Extract the [x, y] coordinate from the center of the cell holding the provided text.  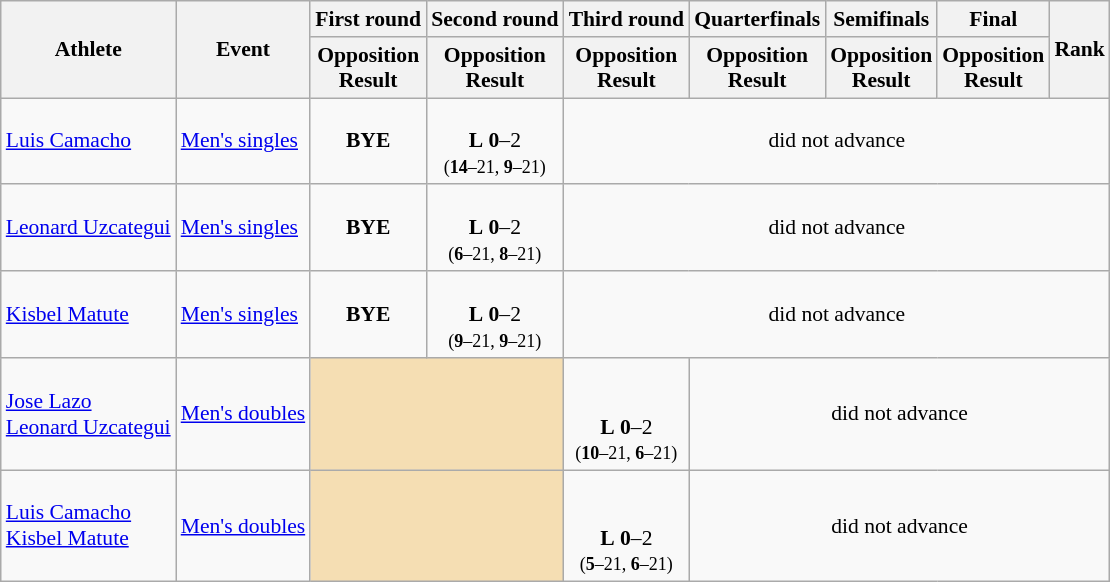
Jose LazoLeonard Uzcategui [88, 414]
Final [993, 19]
L 0–2(10–21, 6–21) [627, 414]
L 0–2(5–21, 6–21) [627, 526]
Leonard Uzcategui [88, 228]
Kisbel Matute [88, 314]
Second round [495, 19]
Luis Camacho [88, 142]
L 0–2(6–21, 8–21) [495, 228]
Athlete [88, 50]
First round [368, 19]
L 0–2(9–21, 9–21) [495, 314]
Third round [627, 19]
Quarterfinals [757, 19]
L 0–2(14–21, 9–21) [495, 142]
Rank [1080, 50]
Luis CamachoKisbel Matute [88, 526]
Event [244, 50]
Semifinals [881, 19]
